Identify which cell holds the provided text, then report its [X, Y] central coordinate. 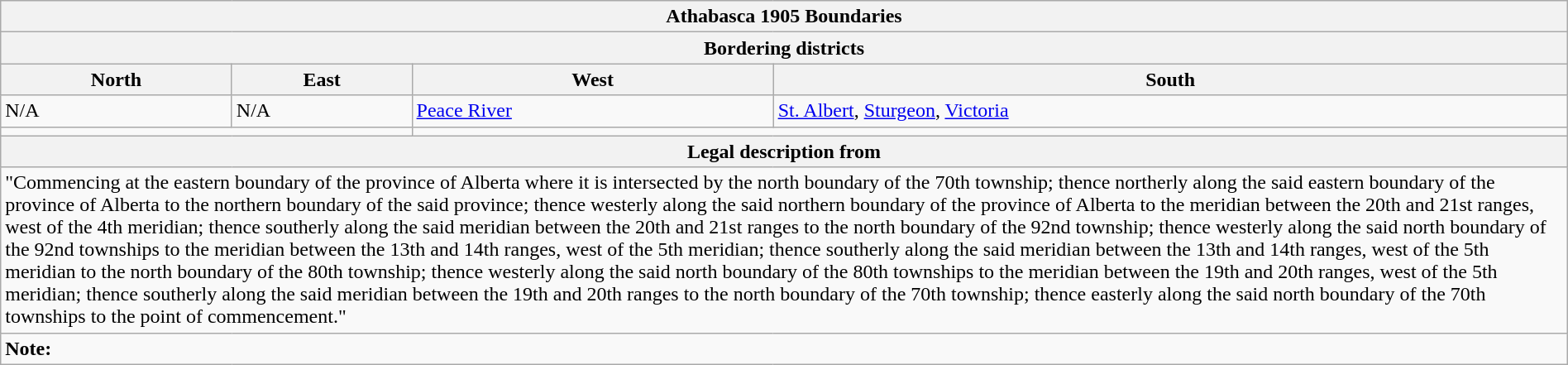
South [1170, 79]
North [117, 79]
Bordering districts [784, 48]
Peace River [592, 111]
East [322, 79]
Note: [784, 348]
Athabasca 1905 Boundaries [784, 17]
Legal description from [784, 151]
West [592, 79]
St. Albert, Sturgeon, Victoria [1170, 111]
